Search for the cell housing the specified text and yield its [X, Y] center coordinate. 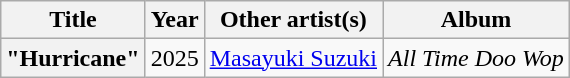
"Hurricane" [73, 58]
2025 [174, 58]
Other artist(s) [293, 20]
Album [476, 20]
Year [174, 20]
All Time Doo Wop [476, 58]
Masayuki Suzuki [293, 58]
Title [73, 20]
